From the cell containing the given text, extract its center point as (x, y) coordinate. 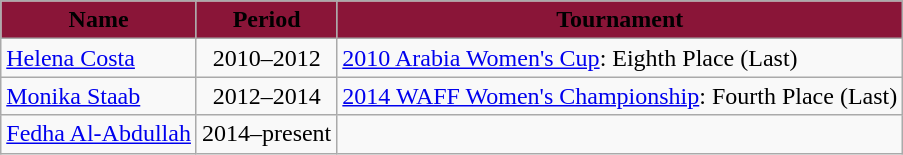
2014 WAFF Women's Championship: Fourth Place (Last) (620, 96)
Name (99, 20)
Period (266, 20)
Fedha Al-Abdullah (99, 134)
2012–2014 (266, 96)
2010–2012 (266, 58)
Helena Costa (99, 58)
Tournament (620, 20)
Monika Staab (99, 96)
2010 Arabia Women's Cup: Eighth Place (Last) (620, 58)
2014–present (266, 134)
